Detect which cell encompasses the target text, then output its (X, Y) center coordinate. 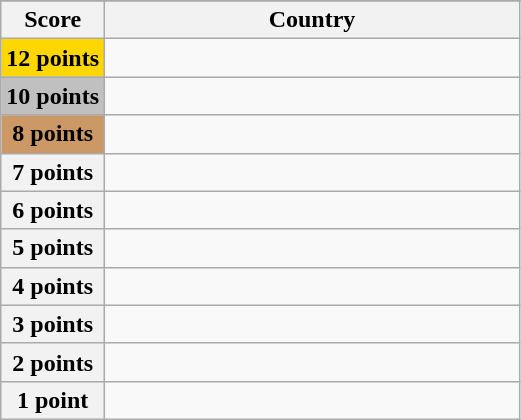
4 points (53, 286)
8 points (53, 134)
3 points (53, 324)
2 points (53, 362)
12 points (53, 58)
1 point (53, 400)
Score (53, 20)
7 points (53, 172)
Country (312, 20)
10 points (53, 96)
6 points (53, 210)
5 points (53, 248)
